Locate the cell with the specified text and output its [X, Y] center coordinate. 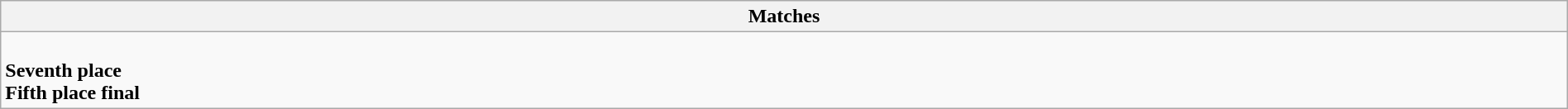
Matches [784, 17]
Seventh place Fifth place final [784, 70]
